From the cell containing the given text, extract its center point as (X, Y) coordinate. 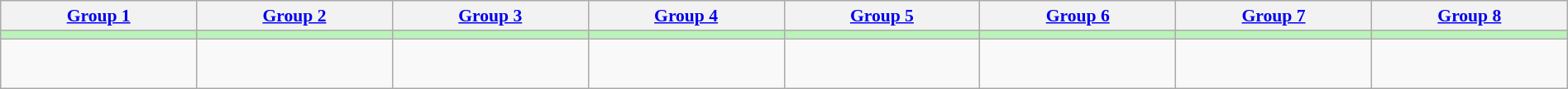
Group 7 (1274, 16)
Group 2 (294, 16)
Group 6 (1078, 16)
Group 5 (882, 16)
Group 8 (1469, 16)
Group 4 (686, 16)
Group 3 (490, 16)
Group 1 (99, 16)
